Determine the (x, y) coordinate at the center of the cell enclosing the given text.  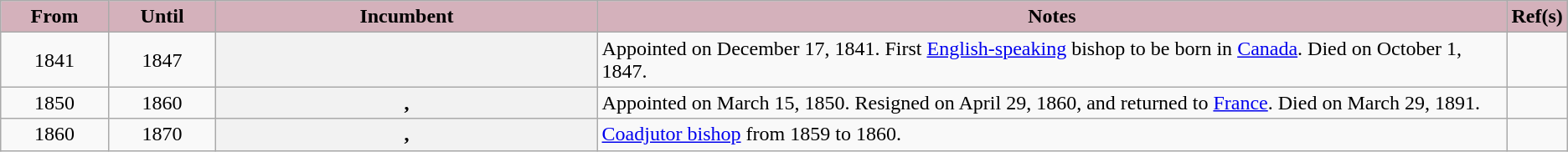
From (55, 17)
Incumbent (407, 17)
1850 (55, 103)
1841 (55, 60)
Ref(s) (1537, 17)
Notes (1052, 17)
Appointed on March 15, 1850. Resigned on April 29, 1860, and returned to France. Died on March 29, 1891. (1052, 103)
1870 (162, 134)
1847 (162, 60)
Until (162, 17)
Appointed on December 17, 1841. First English-speaking bishop to be born in Canada. Died on October 1, 1847. (1052, 60)
Coadjutor bishop from 1859 to 1860. (1052, 134)
